Detect which cell encompasses the target text, then output its (x, y) center coordinate. 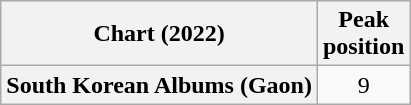
Peakposition (363, 34)
Chart (2022) (160, 34)
South Korean Albums (Gaon) (160, 85)
9 (363, 85)
